Pinpoint the cell where the given text exists, returning its [X, Y] midpoint coordinate. 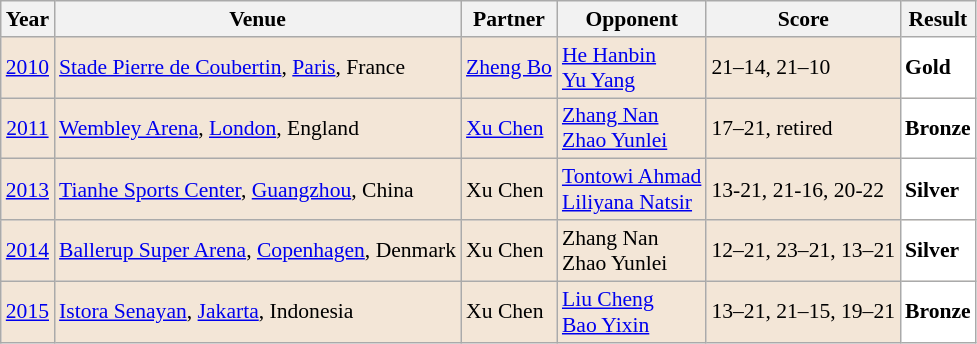
Tontowi Ahmad Liliyana Natsir [632, 190]
2010 [28, 68]
21–14, 21–10 [803, 68]
Venue [258, 19]
13–21, 21–15, 19–21 [803, 312]
Ballerup Super Arena, Copenhagen, Denmark [258, 250]
13-21, 21-16, 20-22 [803, 190]
Opponent [632, 19]
Liu Cheng Bao Yixin [632, 312]
He Hanbin Yu Yang [632, 68]
Partner [509, 19]
Year [28, 19]
Result [938, 19]
12–21, 23–21, 13–21 [803, 250]
Gold [938, 68]
Zheng Bo [509, 68]
17–21, retired [803, 128]
Wembley Arena, London, England [258, 128]
2014 [28, 250]
Stade Pierre de Coubertin, Paris, France [258, 68]
2015 [28, 312]
Tianhe Sports Center, Guangzhou, China [258, 190]
Istora Senayan, Jakarta, Indonesia [258, 312]
Score [803, 19]
2011 [28, 128]
2013 [28, 190]
